Return the [X, Y] coordinate for the center point of the cell that contains the specified text.  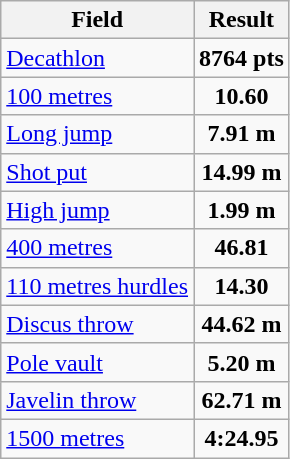
62.71 m [242, 400]
8764 pts [242, 58]
Pole vault [98, 362]
46.81 [242, 248]
Shot put [98, 172]
Decathlon [98, 58]
7.91 m [242, 134]
High jump [98, 210]
Long jump [98, 134]
Result [242, 20]
400 metres [98, 248]
110 metres hurdles [98, 286]
4:24.95 [242, 438]
5.20 m [242, 362]
Discus throw [98, 324]
14.99 m [242, 172]
10.60 [242, 96]
Javelin throw [98, 400]
1.99 m [242, 210]
Field [98, 20]
44.62 m [242, 324]
1500 metres [98, 438]
14.30 [242, 286]
100 metres [98, 96]
